Extract the [x, y] coordinate from the center of the cell holding the provided text.  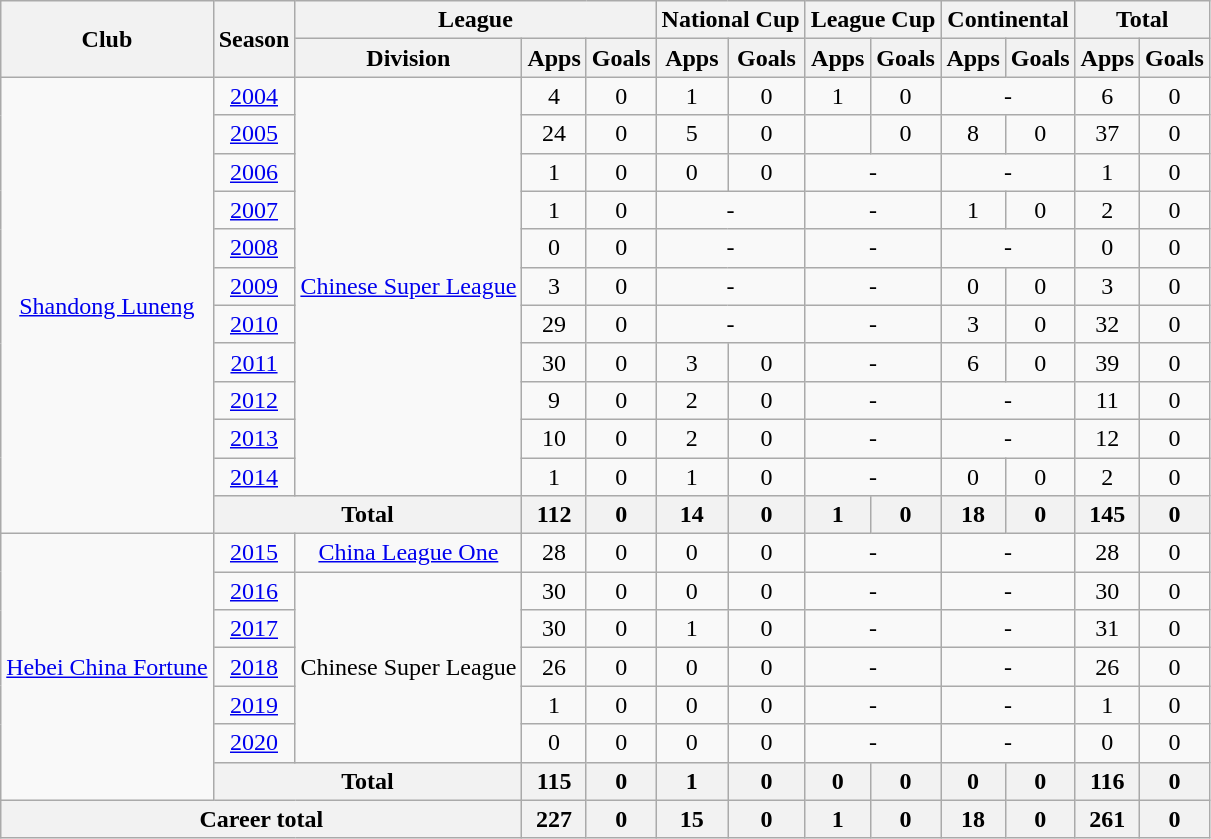
4 [554, 96]
115 [554, 781]
2004 [254, 96]
Career total [262, 819]
10 [554, 438]
League [476, 20]
Hebei China Fortune [107, 667]
14 [692, 515]
11 [1107, 400]
League Cup [873, 20]
2017 [254, 629]
39 [1107, 362]
2012 [254, 400]
Club [107, 39]
15 [692, 819]
2008 [254, 248]
227 [554, 819]
145 [1107, 515]
2014 [254, 477]
24 [554, 134]
2007 [254, 210]
2016 [254, 591]
12 [1107, 438]
29 [554, 324]
China League One [408, 553]
Season [254, 39]
2011 [254, 362]
2015 [254, 553]
2006 [254, 172]
Division [408, 58]
116 [1107, 781]
8 [973, 134]
112 [554, 515]
2013 [254, 438]
National Cup [730, 20]
31 [1107, 629]
5 [692, 134]
261 [1107, 819]
32 [1107, 324]
37 [1107, 134]
2010 [254, 324]
2005 [254, 134]
2020 [254, 743]
2009 [254, 286]
Continental [1008, 20]
2019 [254, 705]
9 [554, 400]
2018 [254, 667]
Shandong Luneng [107, 306]
